Return (X, Y) of the center of cell containing provided text 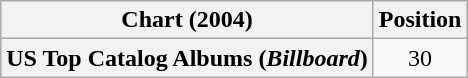
Chart (2004) (187, 20)
30 (420, 58)
Position (420, 20)
US Top Catalog Albums (Billboard) (187, 58)
